Provide the [X, Y] coordinate of the cell's center where the given text is located.  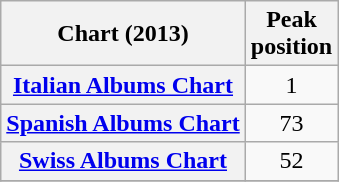
Spanish Albums Chart [123, 123]
Italian Albums Chart [123, 85]
73 [291, 123]
52 [291, 161]
Chart (2013) [123, 34]
Peakposition [291, 34]
Swiss Albums Chart [123, 161]
1 [291, 85]
